Return the (x, y) coordinate for the center point of the cell that contains the specified text.  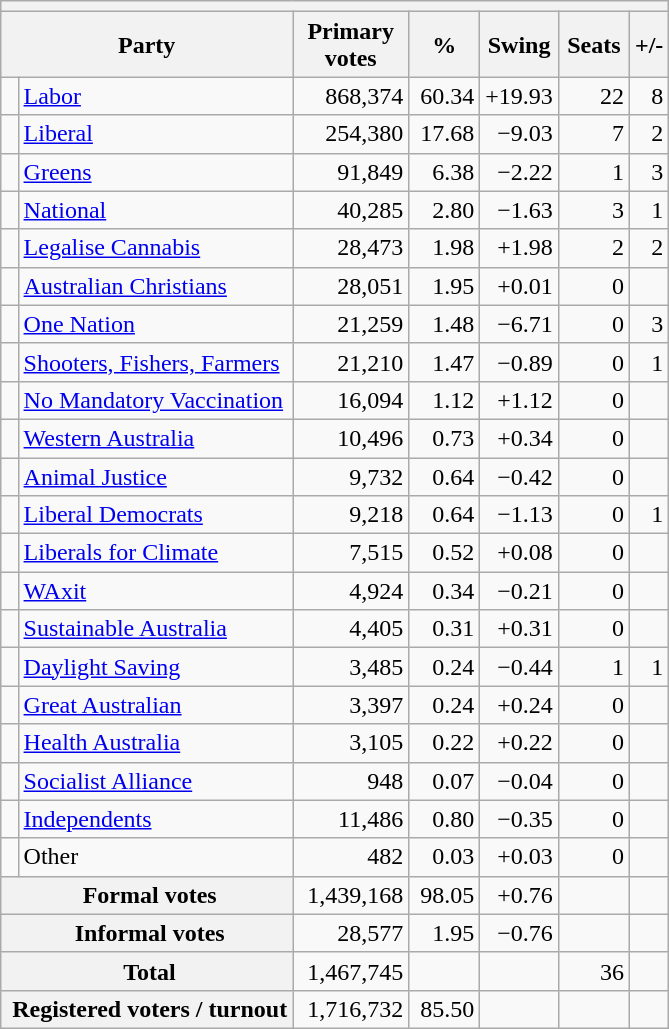
−0.89 (520, 362)
1.47 (444, 362)
1,467,745 (351, 971)
7,515 (351, 553)
Socialist Alliance (156, 781)
−0.04 (520, 781)
17.68 (444, 134)
+0.22 (520, 743)
−9.03 (520, 134)
−0.44 (520, 667)
−1.13 (520, 515)
Registered voters / turnout (147, 1009)
0.52 (444, 553)
10,496 (351, 438)
WAxit (156, 591)
Other (156, 857)
948 (351, 781)
21,259 (351, 324)
Liberal Democrats (156, 515)
3,397 (351, 705)
% (444, 44)
21,210 (351, 362)
+/- (648, 44)
+0.76 (520, 895)
+0.24 (520, 705)
Legalise Cannabis (156, 248)
868,374 (351, 96)
No Mandatory Vaccination (156, 400)
22 (594, 96)
28,577 (351, 933)
+0.34 (520, 438)
60.34 (444, 96)
9,218 (351, 515)
0.03 (444, 857)
Formal votes (147, 895)
1.98 (444, 248)
Liberal (156, 134)
1.12 (444, 400)
16,094 (351, 400)
One Nation (156, 324)
+0.01 (520, 286)
−0.42 (520, 477)
1,716,732 (351, 1009)
Animal Justice (156, 477)
254,380 (351, 134)
−2.22 (520, 172)
−0.35 (520, 819)
4,405 (351, 629)
Seats (594, 44)
0.73 (444, 438)
7 (594, 134)
1.48 (444, 324)
+1.98 (520, 248)
9,732 (351, 477)
Primary votes (351, 44)
National (156, 210)
91,849 (351, 172)
Sustainable Australia (156, 629)
11,486 (351, 819)
Australian Christians (156, 286)
+19.93 (520, 96)
Shooters, Fishers, Farmers (156, 362)
482 (351, 857)
Swing (520, 44)
85.50 (444, 1009)
+0.03 (520, 857)
8 (648, 96)
6.38 (444, 172)
98.05 (444, 895)
+1.12 (520, 400)
+0.31 (520, 629)
0.80 (444, 819)
Labor (156, 96)
3,485 (351, 667)
Independents (156, 819)
Liberals for Climate (156, 553)
Greens (156, 172)
Western Australia (156, 438)
3,105 (351, 743)
28,051 (351, 286)
0.34 (444, 591)
−6.71 (520, 324)
+0.08 (520, 553)
40,285 (351, 210)
36 (594, 971)
Health Australia (156, 743)
4,924 (351, 591)
Party (147, 44)
Total (147, 971)
28,473 (351, 248)
Informal votes (147, 933)
0.07 (444, 781)
0.22 (444, 743)
−0.76 (520, 933)
−0.21 (520, 591)
Daylight Saving (156, 667)
−1.63 (520, 210)
2.80 (444, 210)
0.31 (444, 629)
1,439,168 (351, 895)
Great Australian (156, 705)
